Return the (X, Y) coordinate for the center point of the cell that contains the specified text.  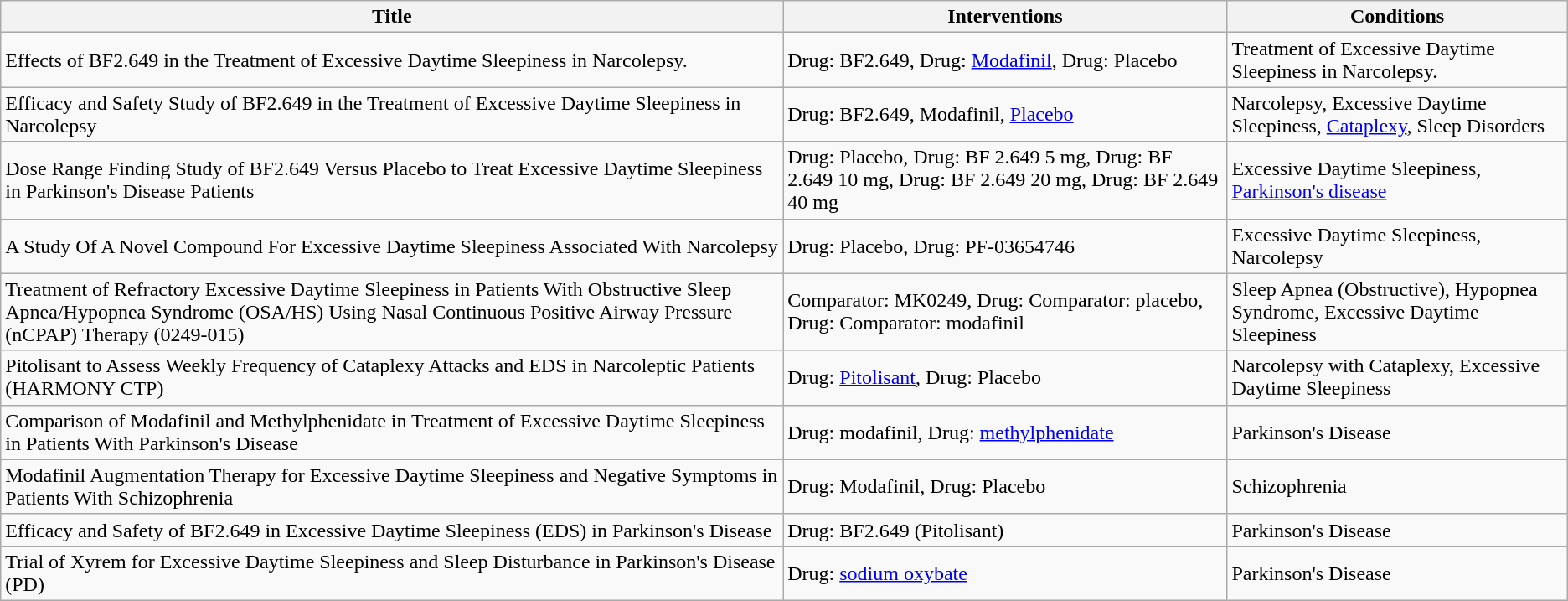
Narcolepsy, Excessive Daytime Sleepiness, Cataplexy, Sleep Disorders (1397, 114)
Drug: Pitolisant, Drug: Placebo (1005, 377)
Drug: Placebo, Drug: PF-03654746 (1005, 246)
Interventions (1005, 17)
Comparison of Modafinil and Methylphenidate in Treatment of Excessive Daytime Sleepiness in Patients With Parkinson's Disease (392, 433)
Drug: BF2.649, Drug: Modafinil, Drug: Placebo (1005, 60)
Efficacy and Safety Study of BF2.649 in the Treatment of Excessive Daytime Sleepiness in Narcolepsy (392, 114)
Drug: BF2.649, Modafinil, Placebo (1005, 114)
Excessive Daytime Sleepiness, Parkinson's disease (1397, 180)
Trial of Xyrem for Excessive Daytime Sleepiness and Sleep Disturbance in Parkinson's Disease (PD) (392, 573)
Comparator: MK0249, Drug: Comparator: placebo, Drug: Comparator: modafinil (1005, 312)
Drug: BF2.649 (Pitolisant) (1005, 530)
Narcolepsy with Cataplexy, Excessive Daytime Sleepiness (1397, 377)
Modafinil Augmentation Therapy for Excessive Daytime Sleepiness and Negative Symptoms in Patients With Schizophrenia (392, 486)
Dose Range Finding Study of BF2.649 Versus Placebo to Treat Excessive Daytime Sleepiness in Parkinson's Disease Patients (392, 180)
Schizophrenia (1397, 486)
Efficacy and Safety of BF2.649 in Excessive Daytime Sleepiness (EDS) in Parkinson's Disease (392, 530)
Drug: modafinil, Drug: methylphenidate (1005, 433)
Pitolisant to Assess Weekly Frequency of Cataplexy Attacks and EDS in Narcoleptic Patients (HARMONY CTP) (392, 377)
Title (392, 17)
Sleep Apnea (Obstructive), Hypopnea Syndrome, Excessive Daytime Sleepiness (1397, 312)
Drug: Placebo, Drug: BF 2.649 5 mg, Drug: BF 2.649 10 mg, Drug: BF 2.649 20 mg, Drug: BF 2.649 40 mg (1005, 180)
Effects of BF2.649 in the Treatment of Excessive Daytime Sleepiness in Narcolepsy. (392, 60)
Drug: Modafinil, Drug: Placebo (1005, 486)
A Study Of A Novel Compound For Excessive Daytime Sleepiness Associated With Narcolepsy (392, 246)
Excessive Daytime Sleepiness, Narcolepsy (1397, 246)
Treatment of Excessive Daytime Sleepiness in Narcolepsy. (1397, 60)
Conditions (1397, 17)
Drug: sodium oxybate (1005, 573)
